Find where the given text appears and provide that cell's center as (x, y) coordinate. 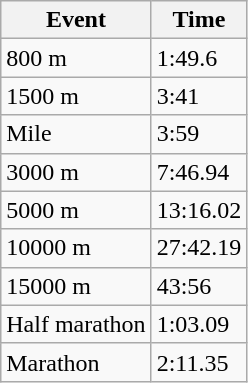
Time (199, 20)
13:16.02 (199, 210)
800 m (76, 58)
27:42.19 (199, 248)
3000 m (76, 172)
Mile (76, 134)
10000 m (76, 248)
7:46.94 (199, 172)
1500 m (76, 96)
1:49.6 (199, 58)
1:03.09 (199, 324)
Half marathon (76, 324)
5000 m (76, 210)
Marathon (76, 362)
3:59 (199, 134)
Event (76, 20)
15000 m (76, 286)
2:11.35 (199, 362)
43:56 (199, 286)
3:41 (199, 96)
